Pinpoint the cell where the given text exists, returning its (x, y) midpoint coordinate. 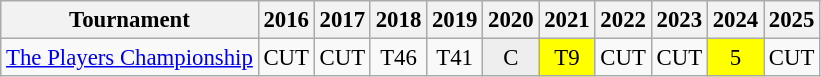
2022 (623, 20)
The Players Championship (130, 58)
2020 (511, 20)
2021 (567, 20)
2025 (792, 20)
2019 (455, 20)
2017 (342, 20)
T9 (567, 58)
Tournament (130, 20)
T41 (455, 58)
C (511, 58)
T46 (398, 58)
2023 (679, 20)
2016 (286, 20)
2024 (735, 20)
2018 (398, 20)
5 (735, 58)
